Locate the cell with the specified text and output its (x, y) center coordinate. 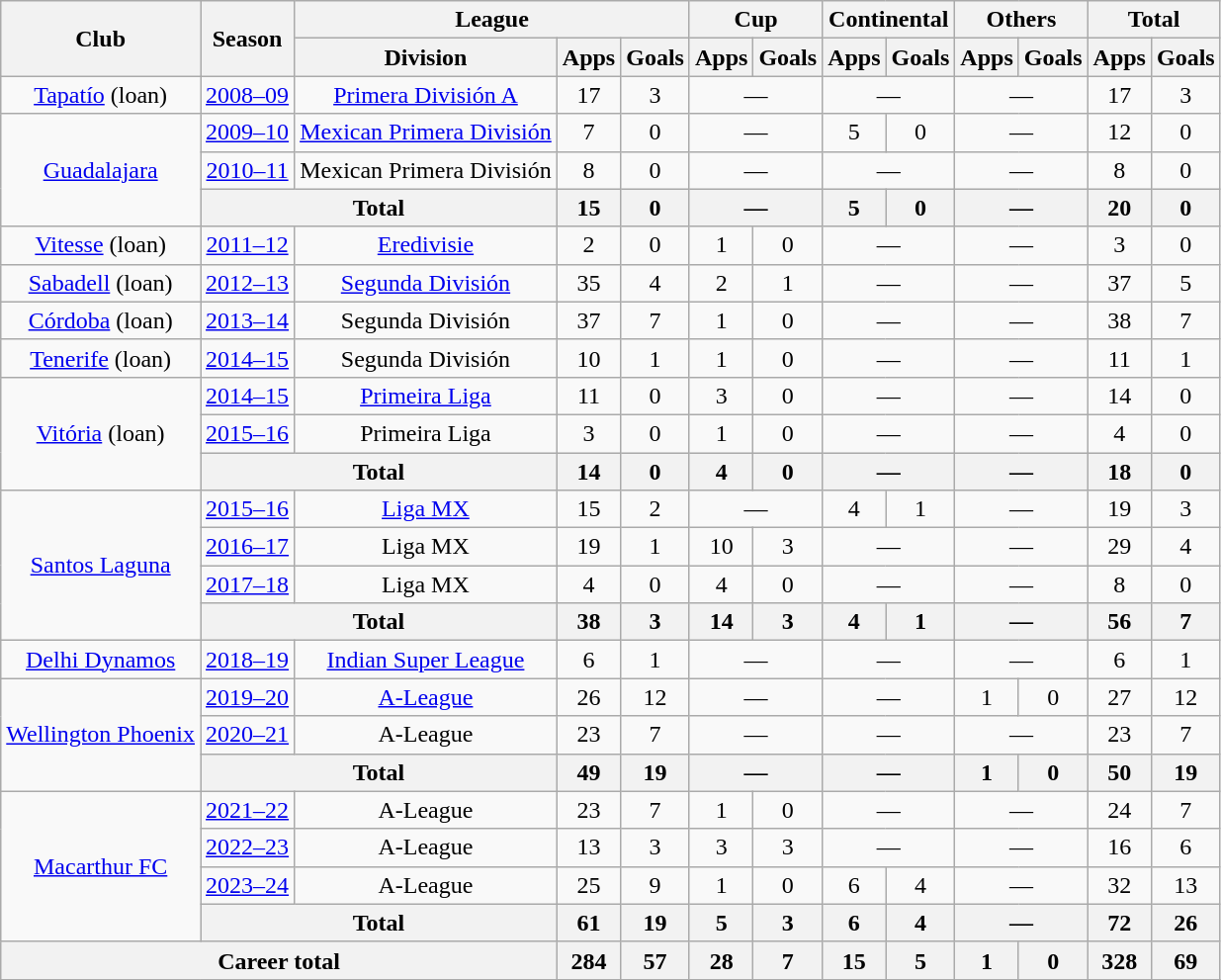
284 (588, 960)
2012–13 (247, 283)
2011–12 (247, 245)
69 (1185, 960)
Wellington Phoenix (101, 735)
50 (1119, 772)
2017–18 (247, 584)
2021–22 (247, 810)
2013–14 (247, 320)
56 (1119, 622)
Guadalajara (101, 170)
2022–23 (247, 847)
Delhi Dynamos (101, 660)
Club (101, 39)
61 (588, 923)
Season (247, 39)
Sabadell (loan) (101, 283)
Tapatío (loan) (101, 95)
24 (1119, 810)
28 (721, 960)
35 (588, 283)
Tenerife (loan) (101, 358)
328 (1119, 960)
2008–09 (247, 95)
Division (426, 57)
Macarthur FC (101, 866)
Career total (279, 960)
29 (1119, 547)
18 (1119, 472)
Córdoba (loan) (101, 320)
Indian Super League (426, 660)
Vitesse (loan) (101, 245)
32 (1119, 885)
League (492, 20)
2019–20 (247, 697)
Santos Laguna (101, 566)
2018–19 (247, 660)
Cup (755, 20)
72 (1119, 923)
2023–24 (247, 885)
49 (588, 772)
16 (1119, 847)
20 (1119, 208)
Eredivisie (426, 245)
57 (655, 960)
Vitória (loan) (101, 433)
2009–10 (247, 133)
2010–11 (247, 170)
25 (588, 885)
2016–17 (247, 547)
27 (1119, 697)
9 (655, 885)
Primera División A (426, 95)
2020–21 (247, 735)
Others (1021, 20)
Continental (889, 20)
